Return the (X, Y) coordinate for the center point of the cell that contains the specified text.  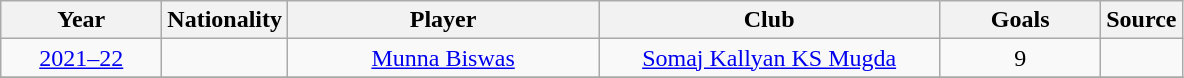
Club (770, 20)
Player (444, 20)
9 (1020, 58)
Nationality (225, 20)
Source (1142, 20)
Munna Biswas (444, 58)
2021–22 (82, 58)
Goals (1020, 20)
Somaj Kallyan KS Mugda (770, 58)
Year (82, 20)
